Return [X, Y] of the center of cell containing provided text 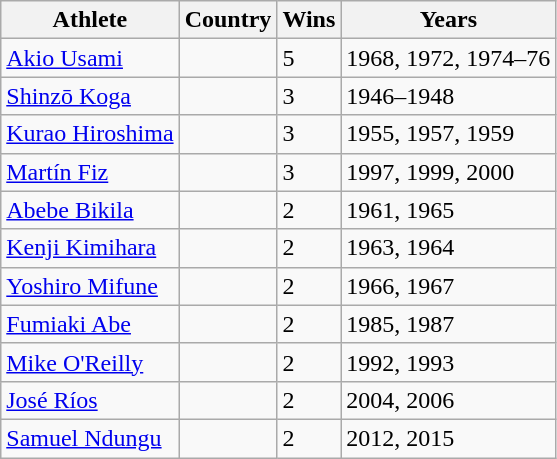
1968, 1972, 1974–76 [448, 58]
1966, 1967 [448, 286]
1963, 1964 [448, 248]
1992, 1993 [448, 362]
Akio Usami [90, 58]
Country [228, 20]
Years [448, 20]
Shinzō Koga [90, 96]
Fumiaki Abe [90, 324]
Kenji Kimihara [90, 248]
2012, 2015 [448, 438]
1961, 1965 [448, 210]
Athlete [90, 20]
5 [309, 58]
Wins [309, 20]
1955, 1957, 1959 [448, 134]
1997, 1999, 2000 [448, 172]
Abebe Bikila [90, 210]
Martín Fiz [90, 172]
1946–1948 [448, 96]
Yoshiro Mifune [90, 286]
Kurao Hiroshima [90, 134]
Samuel Ndungu [90, 438]
1985, 1987 [448, 324]
2004, 2006 [448, 400]
Mike O'Reilly [90, 362]
José Ríos [90, 400]
